For the text-containing cell, return its midpoint in [x, y] coordinate format. 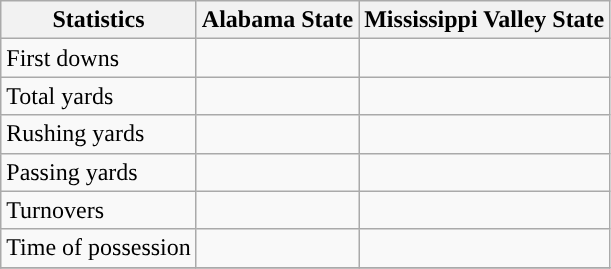
Time of possession [99, 248]
Alabama State [277, 20]
First downs [99, 58]
Passing yards [99, 172]
Turnovers [99, 210]
Statistics [99, 20]
Total yards [99, 96]
Rushing yards [99, 134]
Mississippi Valley State [484, 20]
